Find where the given text appears and provide that cell's center as (x, y) coordinate. 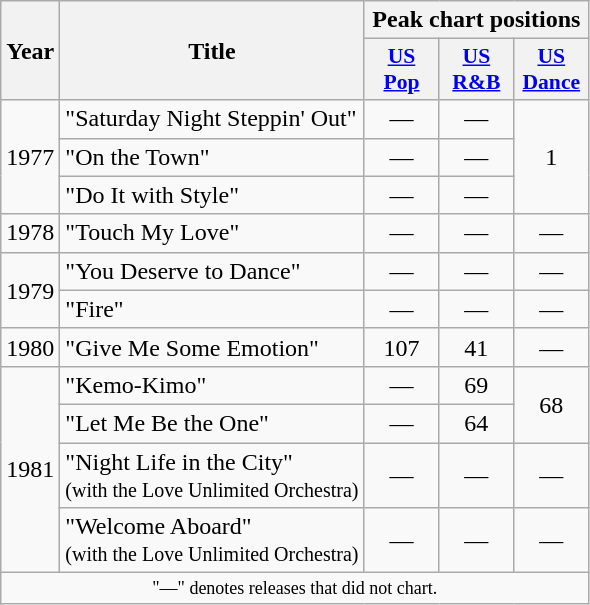
1977 (30, 157)
"Do It with Style" (212, 195)
"Night Life in the City" (with the Love Unlimited Orchestra) (212, 474)
1 (552, 157)
"Touch My Love" (212, 233)
"Saturday Night Steppin' Out" (212, 119)
"Let Me Be the One" (212, 423)
US R&B (476, 70)
1979 (30, 290)
41 (476, 347)
"Fire" (212, 309)
64 (476, 423)
1981 (30, 469)
Title (212, 50)
68 (552, 404)
1980 (30, 347)
"Welcome Aboard" (with the Love Unlimited Orchestra) (212, 540)
"On the Town" (212, 157)
"Give Me Some Emotion" (212, 347)
107 (402, 347)
US Dance (552, 70)
Year (30, 50)
Peak chart positions (476, 20)
69 (476, 385)
"You Deserve to Dance" (212, 271)
"Kemo-Kimo" (212, 385)
"—" denotes releases that did not chart. (295, 588)
1978 (30, 233)
US Pop (402, 70)
